Return (X, Y) of the center of cell containing provided text 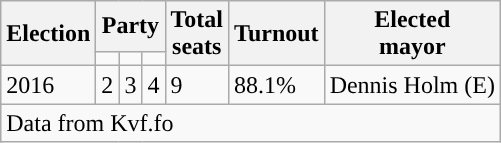
Election (48, 34)
Data from Kvf.fo (251, 123)
3 (130, 85)
Dennis Holm (E) (412, 85)
2016 (48, 85)
2 (108, 85)
9 (197, 85)
88.1% (277, 85)
Party (130, 26)
Turnout (277, 34)
Totalseats (197, 34)
Electedmayor (412, 34)
4 (154, 85)
